Locate the cell with the specified text and output its (X, Y) center coordinate. 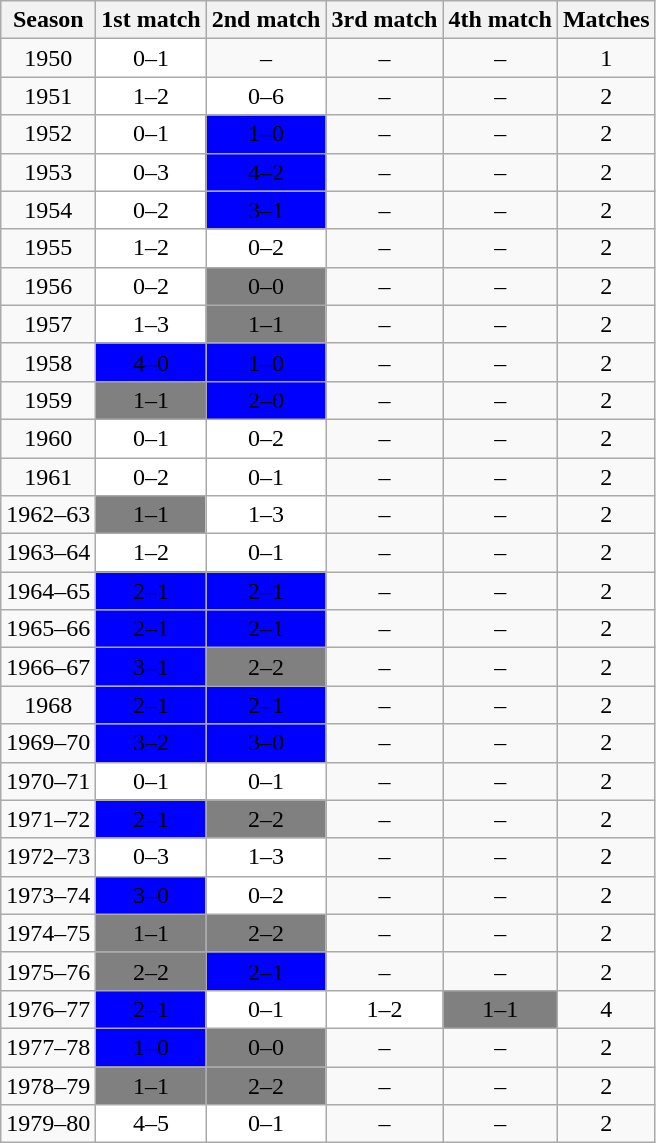
1966–67 (48, 667)
1st match (151, 20)
1952 (48, 134)
Matches (606, 20)
1958 (48, 362)
2–0 (266, 400)
1978–79 (48, 1085)
2nd match (266, 20)
4–0 (151, 362)
4th match (500, 20)
Season (48, 20)
1950 (48, 58)
1975–76 (48, 971)
1969–70 (48, 743)
4 (606, 1009)
1976–77 (48, 1009)
4–5 (151, 1124)
1979–80 (48, 1124)
1970–71 (48, 781)
1954 (48, 210)
3rd match (384, 20)
1968 (48, 705)
1973–74 (48, 895)
1962–63 (48, 515)
1974–75 (48, 933)
1972–73 (48, 857)
1971–72 (48, 819)
1955 (48, 248)
1957 (48, 324)
0–6 (266, 96)
1960 (48, 438)
1951 (48, 96)
1959 (48, 400)
1964–65 (48, 591)
1963–64 (48, 553)
1956 (48, 286)
3–2 (151, 743)
1965–66 (48, 629)
1953 (48, 172)
1977–78 (48, 1047)
1961 (48, 477)
1 (606, 58)
4–2 (266, 172)
